Return (X, Y) of the center of cell containing provided text 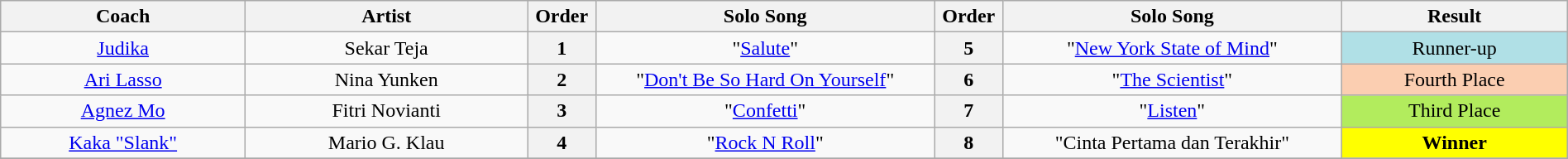
Nina Yunken (387, 79)
"Cinta Pertama dan Terakhir" (1173, 142)
Agnez Mo (123, 111)
"New York State of Mind" (1173, 48)
Ari Lasso (123, 79)
Sekar Teja (387, 48)
"Listen" (1173, 111)
Fitri Novianti (387, 111)
Judika (123, 48)
4 (562, 142)
"Rock N Roll" (765, 142)
6 (969, 79)
Result (1454, 17)
1 (562, 48)
5 (969, 48)
Mario G. Klau (387, 142)
Coach (123, 17)
3 (562, 111)
Runner-up (1454, 48)
7 (969, 111)
Kaka "Slank" (123, 142)
"Salute" (765, 48)
Artist (387, 17)
2 (562, 79)
Fourth Place (1454, 79)
"Don't Be So Hard On Yourself" (765, 79)
"The Scientist" (1173, 79)
Third Place (1454, 111)
8 (969, 142)
"Confetti" (765, 111)
Winner (1454, 142)
